Return [X, Y] of the center of cell containing provided text 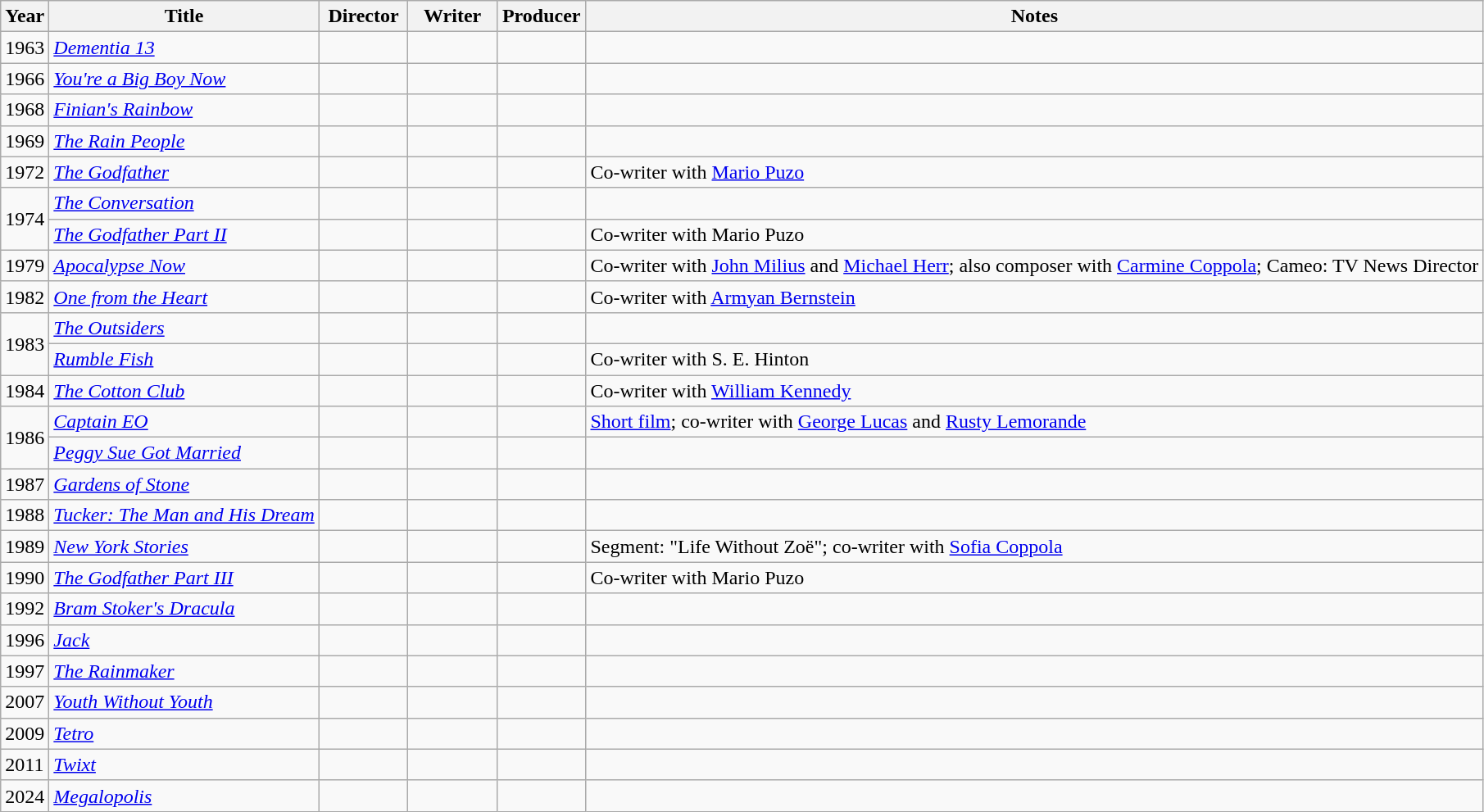
New York Stories [184, 547]
1997 [25, 671]
Co-writer with John Milius and Michael Herr; also composer with Carmine Coppola; Cameo: TV News Director [1034, 265]
2011 [25, 764]
Co-writer with Armyan Bernstein [1034, 297]
2007 [25, 702]
The Godfather Part III [184, 578]
Jack [184, 640]
1988 [25, 515]
You're a Big Boy Now [184, 79]
One from the Heart [184, 297]
1963 [25, 48]
The Rainmaker [184, 671]
Notes [1034, 16]
1969 [25, 141]
1992 [25, 609]
Finian's Rainbow [184, 110]
Twixt [184, 764]
1968 [25, 110]
1990 [25, 578]
Rumble Fish [184, 359]
Year [25, 16]
Writer [452, 16]
Bram Stoker's Dracula [184, 609]
Captain EO [184, 422]
Director [364, 16]
Apocalypse Now [184, 265]
1986 [25, 438]
Co-writer with William Kennedy [1034, 391]
Megalopolis [184, 796]
1982 [25, 297]
The Conversation [184, 203]
Co-writer with S. E. Hinton [1034, 359]
The Cotton Club [184, 391]
The Rain People [184, 141]
1983 [25, 343]
The Godfather Part II [184, 234]
Tetro [184, 733]
1984 [25, 391]
Peggy Sue Got Married [184, 453]
Youth Without Youth [184, 702]
2024 [25, 796]
1996 [25, 640]
Short film; co-writer with George Lucas and Rusty Lemorande [1034, 422]
1989 [25, 547]
1966 [25, 79]
The Outsiders [184, 328]
Title [184, 16]
Tucker: The Man and His Dream [184, 515]
Producer [541, 16]
1974 [25, 219]
1972 [25, 172]
Gardens of Stone [184, 484]
Segment: "Life Without Zoë"; co-writer with Sofia Coppola [1034, 547]
Dementia 13 [184, 48]
1987 [25, 484]
1979 [25, 265]
2009 [25, 733]
The Godfather [184, 172]
